Extract the [x, y] coordinate from the center of the cell holding the provided text.  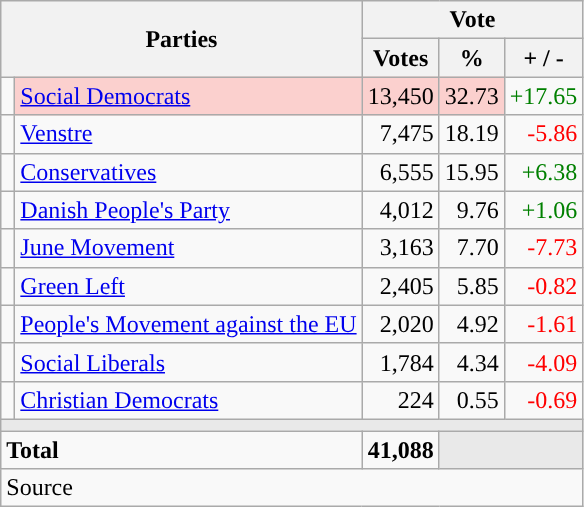
+6.38 [544, 172]
2,405 [400, 286]
2,020 [400, 324]
15.95 [472, 172]
6,555 [400, 172]
-5.86 [544, 134]
People's Movement against the EU [188, 324]
Venstre [188, 134]
+1.06 [544, 210]
18.19 [472, 134]
+17.65 [544, 96]
0.55 [472, 400]
Parties [182, 39]
Conservatives [188, 172]
7,475 [400, 134]
32.73 [472, 96]
Total [182, 449]
3,163 [400, 248]
-4.09 [544, 362]
Danish People's Party [188, 210]
-7.73 [544, 248]
224 [400, 400]
+ / - [544, 58]
-0.69 [544, 400]
4,012 [400, 210]
Vote [472, 20]
% [472, 58]
Source [292, 488]
Social Democrats [188, 96]
Votes [400, 58]
Green Left [188, 286]
41,088 [400, 449]
1,784 [400, 362]
7.70 [472, 248]
4.92 [472, 324]
Christian Democrats [188, 400]
13,450 [400, 96]
June Movement [188, 248]
4.34 [472, 362]
5.85 [472, 286]
-1.61 [544, 324]
-0.82 [544, 286]
Social Liberals [188, 362]
9.76 [472, 210]
